Return [x, y] of the center of cell containing provided text 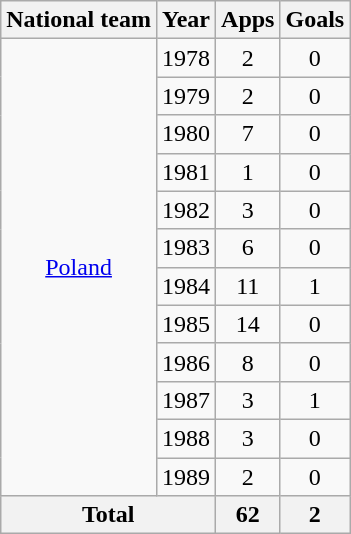
6 [248, 248]
11 [248, 286]
8 [248, 362]
1986 [186, 362]
Apps [248, 20]
14 [248, 324]
1984 [186, 286]
Goals [315, 20]
Total [108, 515]
1988 [186, 438]
1978 [186, 58]
National team [79, 20]
62 [248, 515]
7 [248, 134]
1983 [186, 248]
1985 [186, 324]
1981 [186, 172]
1982 [186, 210]
Year [186, 20]
1979 [186, 96]
1980 [186, 134]
1989 [186, 477]
1987 [186, 400]
Poland [79, 268]
